Return the (x, y) coordinate for the center point of the cell that contains the specified text.  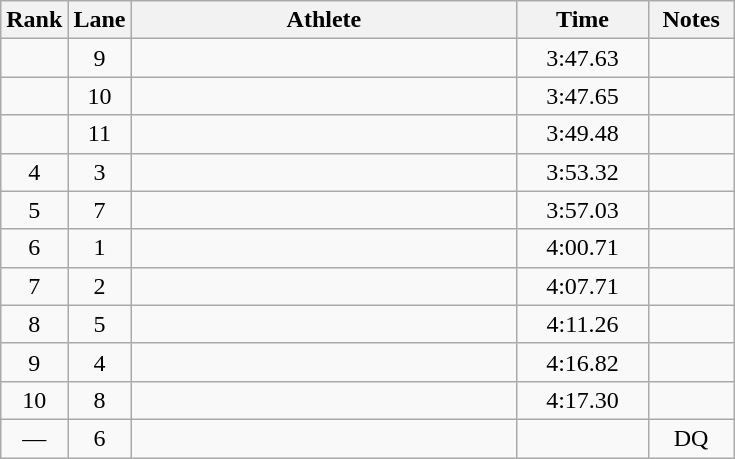
1 (100, 248)
Rank (34, 20)
Time (582, 20)
— (34, 438)
4:17.30 (582, 400)
2 (100, 286)
4:07.71 (582, 286)
DQ (691, 438)
Notes (691, 20)
3:47.63 (582, 58)
3:57.03 (582, 210)
4:16.82 (582, 362)
Lane (100, 20)
3:49.48 (582, 134)
Athlete (324, 20)
3:53.32 (582, 172)
4:11.26 (582, 324)
4:00.71 (582, 248)
3:47.65 (582, 96)
11 (100, 134)
3 (100, 172)
